Search for the cell housing the specified text and yield its (x, y) center coordinate. 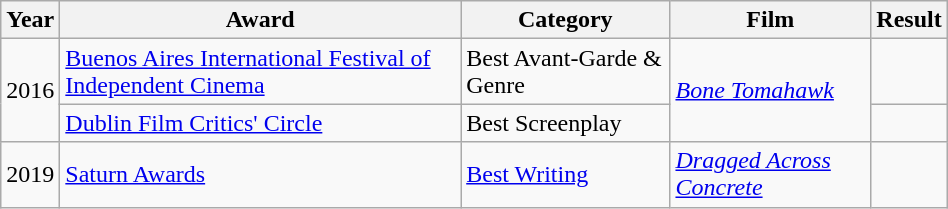
Best Screenplay (566, 123)
Category (566, 20)
Dragged Across Concrete (770, 174)
Film (770, 20)
Year (30, 20)
Dublin Film Critics' Circle (260, 123)
2016 (30, 90)
2019 (30, 174)
Best Writing (566, 174)
Result (909, 20)
Best Avant-Garde & Genre (566, 72)
Buenos Aires International Festival of Independent Cinema (260, 72)
Award (260, 20)
Bone Tomahawk (770, 90)
Saturn Awards (260, 174)
